Return the [x, y] coordinate for the center point of the cell that contains the specified text.  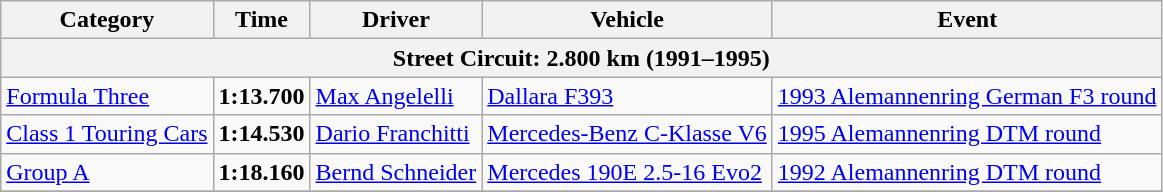
Formula Three [107, 96]
Vehicle [628, 20]
1:18.160 [262, 172]
Driver [396, 20]
Mercedes 190E 2.5-16 Evo2 [628, 172]
Max Angelelli [396, 96]
Dario Franchitti [396, 134]
1:14.530 [262, 134]
Event [967, 20]
1:13.700 [262, 96]
Street Circuit: 2.800 km (1991–1995) [582, 58]
Category [107, 20]
1995 Alemannenring DTM round [967, 134]
1993 Alemannenring German F3 round [967, 96]
Bernd Schneider [396, 172]
Dallara F393 [628, 96]
Mercedes-Benz C-Klasse V6 [628, 134]
Group A [107, 172]
1992 Alemannenring DTM round [967, 172]
Class 1 Touring Cars [107, 134]
Time [262, 20]
